Provide the (X, Y) coordinate of the cell's center where the given text is located.  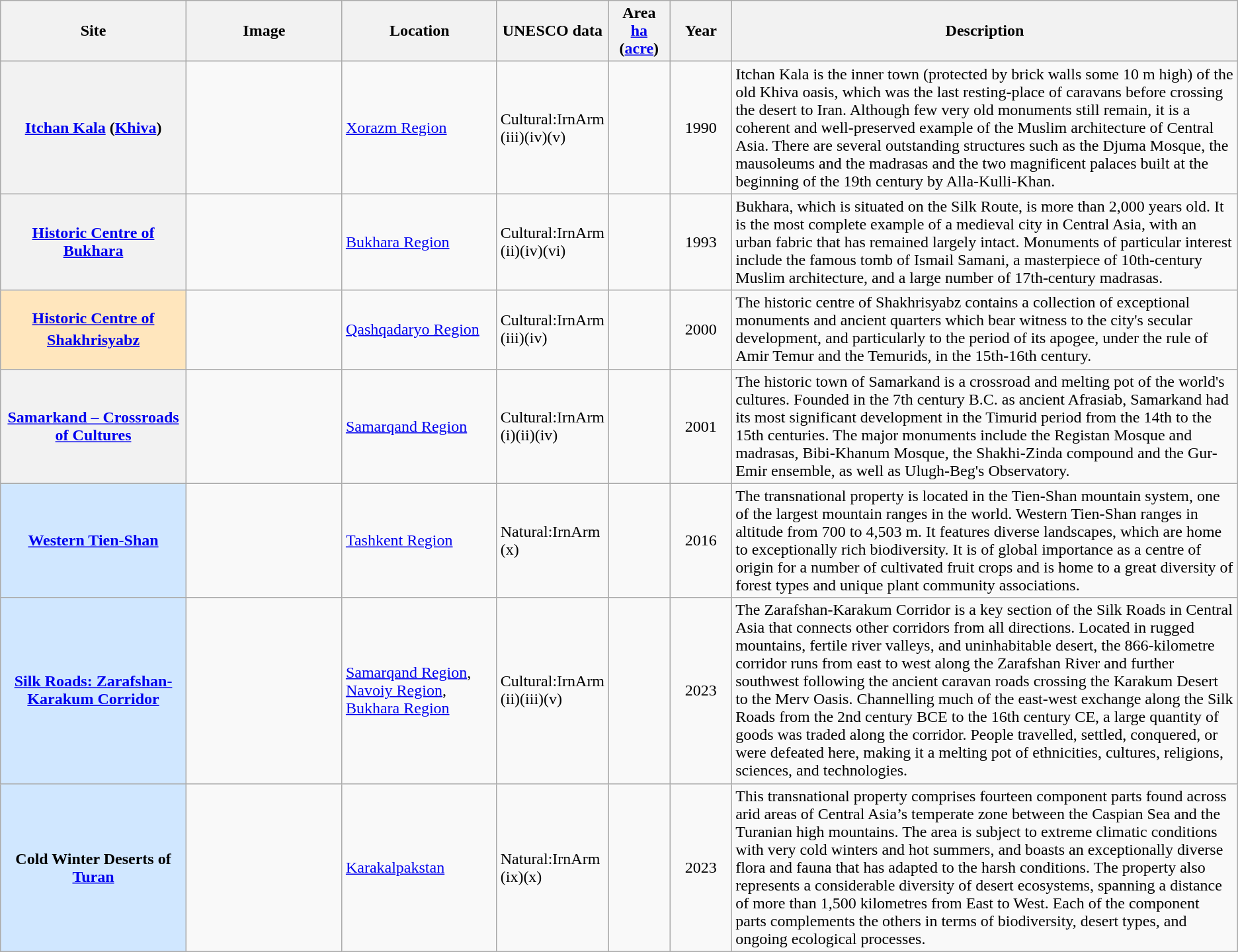
Cultural:IrnArm(ii)(iv)(vi) (552, 242)
Cold Winter Deserts of Turan (94, 867)
Western Tien-Shan (94, 541)
Cultural:IrnArm(ii)(iii)(v) (552, 690)
Bukhara Region (419, 242)
Historic Centre of Bukhara (94, 242)
Natural:IrnArm(x) (552, 541)
Samarqand Region (419, 426)
Areaha (acre) (640, 31)
Description (985, 31)
Silk Roads: Zarafshan-Karakum Corridor (94, 690)
Image (264, 31)
Samarqand Region, Navoiy Region, Bukhara Region (419, 690)
Tashkent Region (419, 541)
1993 (701, 242)
Karakalpakstan (419, 867)
Location (419, 31)
2016 (701, 541)
Samarkand – Crossroads of Cultures (94, 426)
2001 (701, 426)
Cultural:IrnArm(iii)(iv)(v) (552, 128)
1990 (701, 128)
Cultural:IrnArm(i)(ii)(iv) (552, 426)
UNESCO data (552, 31)
Natural:IrnArm(ix)(x) (552, 867)
Qashqadaryo Region (419, 329)
Site (94, 31)
Cultural:IrnArm(iii)(iv) (552, 329)
Xorazm Region (419, 128)
Itchan Kala (Khiva) (94, 128)
2000 (701, 329)
Year (701, 31)
Historic Centre of Shakhrisyabz (94, 329)
